Capture the cell that displays the provided text and extract its [X, Y] central coordinate. 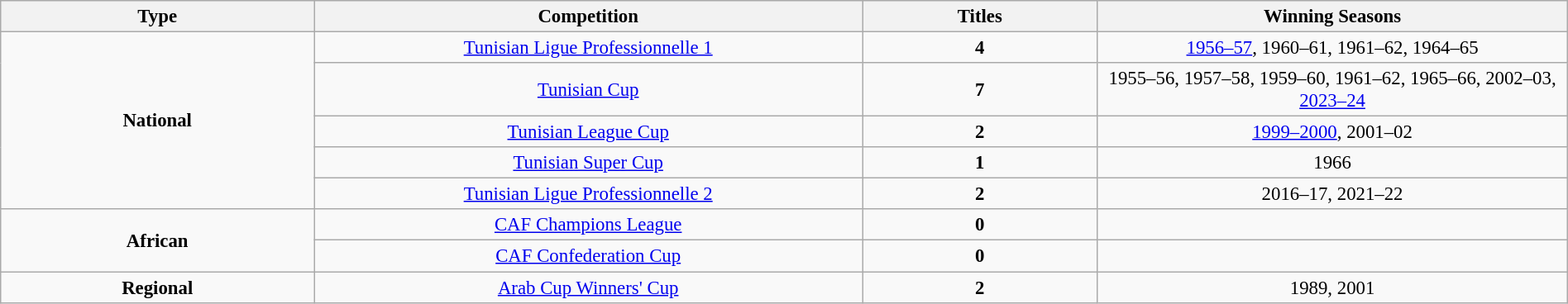
African [157, 241]
Type [157, 17]
CAF Confederation Cup [589, 256]
1966 [1332, 163]
Arab Cup Winners' Cup [589, 287]
Tunisian Ligue Professionnelle 2 [589, 194]
Tunisian Ligue Professionnelle 1 [589, 48]
1956–57, 1960–61, 1961–62, 1964–65 [1332, 48]
Regional [157, 287]
Winning Seasons [1332, 17]
1 [980, 163]
1999–2000, 2001–02 [1332, 132]
Tunisian League Cup [589, 132]
4 [980, 48]
7 [980, 89]
Tunisian Super Cup [589, 163]
1989, 2001 [1332, 287]
2016–17, 2021–22 [1332, 194]
Competition [589, 17]
Tunisian Cup [589, 89]
1955–56, 1957–58, 1959–60, 1961–62, 1965–66, 2002–03, 2023–24 [1332, 89]
Titles [980, 17]
National [157, 121]
CAF Champions League [589, 226]
